Return the [x, y] coordinate for the center point of the cell that contains the specified text.  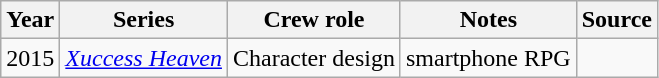
smartphone RPG [488, 58]
Year [30, 20]
2015 [30, 58]
Crew role [314, 20]
Character design [314, 58]
Source [616, 20]
Notes [488, 20]
Xuccess Heaven [144, 58]
Series [144, 20]
